Identify which cell holds the provided text, then report its [X, Y] central coordinate. 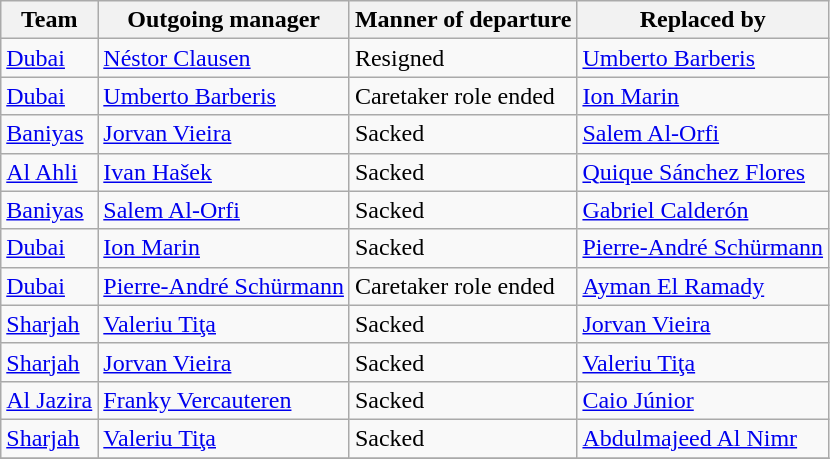
Ivan Hašek [224, 172]
Quique Sánchez Flores [703, 172]
Replaced by [703, 20]
Franky Vercauteren [224, 400]
Gabriel Calderón [703, 210]
Outgoing manager [224, 20]
Al Ahli [50, 172]
Resigned [462, 58]
Abdulmajeed Al Nimr [703, 438]
Manner of departure [462, 20]
Team [50, 20]
Néstor Clausen [224, 58]
Ayman El Ramady [703, 286]
Caio Júnior [703, 400]
Al Jazira [50, 400]
